Provide the [X, Y] coordinate of the cell's center where the given text is located.  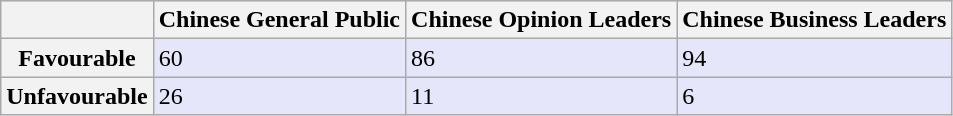
86 [542, 58]
Chinese Business Leaders [814, 20]
Chinese General Public [279, 20]
Chinese Opinion Leaders [542, 20]
26 [279, 96]
94 [814, 58]
60 [279, 58]
6 [814, 96]
Favourable [77, 58]
11 [542, 96]
Unfavourable [77, 96]
